Identify which cell holds the provided text, then report its [X, Y] central coordinate. 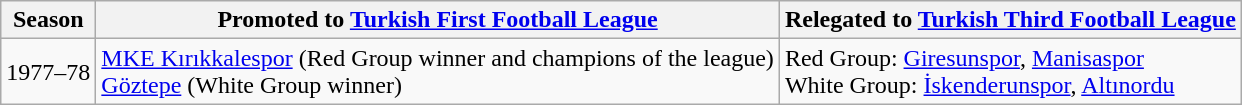
Season [48, 20]
Promoted to Turkish First Football League [438, 20]
Red Group: Giresunspor, ManisasporWhite Group: İskenderunspor, Altınordu [1010, 72]
Relegated to Turkish Third Football League [1010, 20]
MKE Kırıkkalespor (Red Group winner and champions of the league)Göztepe (White Group winner) [438, 72]
1977–78 [48, 72]
